Determine the (x, y) coordinate at the center of the cell enclosing the given text.  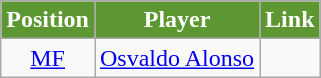
MF (48, 58)
Link (290, 20)
Osvaldo Alonso (176, 58)
Position (48, 20)
Player (176, 20)
